For the text-containing cell, return its midpoint in (X, Y) coordinate format. 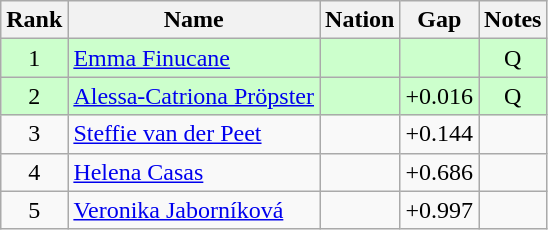
Alessa-Catriona Pröpster (194, 96)
Steffie van der Peet (194, 134)
Notes (513, 20)
Name (194, 20)
Nation (360, 20)
1 (34, 58)
Helena Casas (194, 172)
3 (34, 134)
Emma Finucane (194, 58)
4 (34, 172)
+0.016 (440, 96)
2 (34, 96)
+0.686 (440, 172)
+0.144 (440, 134)
5 (34, 210)
Veronika Jaborníková (194, 210)
Rank (34, 20)
Gap (440, 20)
+0.997 (440, 210)
